Detect which cell encompasses the target text, then output its [X, Y] center coordinate. 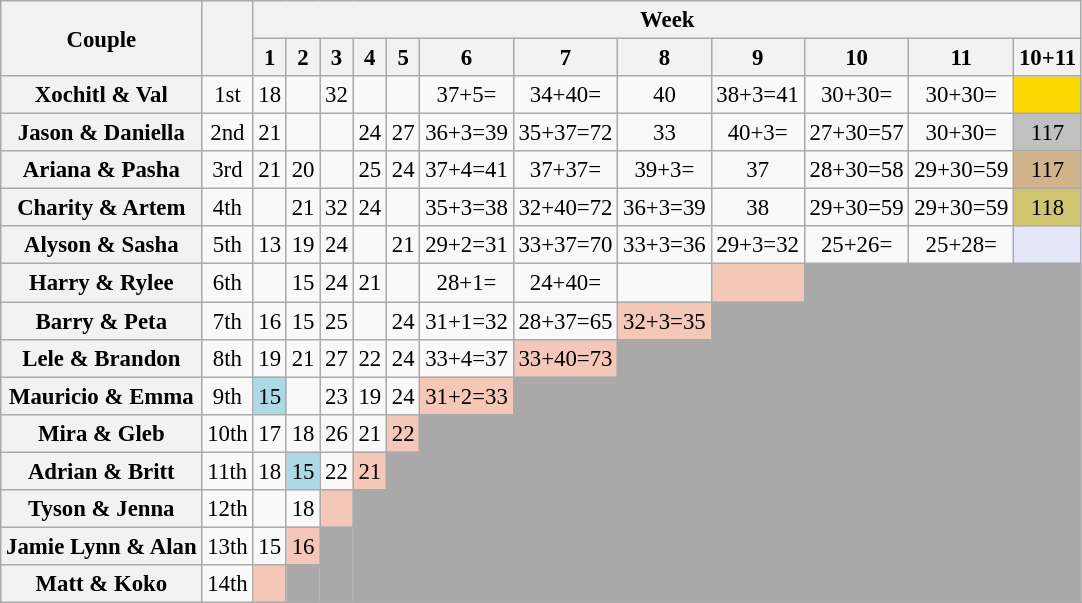
27+30=57 [856, 133]
10th [228, 433]
Mira & Gleb [102, 433]
12th [228, 509]
20 [302, 170]
37+5= [466, 95]
1 [270, 58]
6th [228, 283]
6 [466, 58]
40+3= [758, 133]
28+1= [466, 283]
39+3= [664, 170]
3 [336, 58]
Lele & Brandon [102, 358]
2nd [228, 133]
38 [758, 208]
33 [664, 133]
23 [336, 396]
11 [962, 58]
Barry & Peta [102, 321]
31+2=33 [466, 396]
Couple [102, 38]
Xochitl & Val [102, 95]
10+11 [1048, 58]
Charity & Artem [102, 208]
Adrian & Britt [102, 471]
10 [856, 58]
118 [1048, 208]
13 [270, 245]
2 [302, 58]
33+4=37 [466, 358]
28+30=58 [856, 170]
37 [758, 170]
25+28= [962, 245]
35+3=38 [466, 208]
Ariana & Pasha [102, 170]
Week [667, 20]
9 [758, 58]
40 [664, 95]
Alyson & Sasha [102, 245]
37+37= [566, 170]
26 [336, 433]
7th [228, 321]
25+26= [856, 245]
32+3=35 [664, 321]
4th [228, 208]
24+40= [566, 283]
5th [228, 245]
35+37=72 [566, 133]
14th [228, 584]
1st [228, 95]
34+40= [566, 95]
17 [270, 433]
32+40=72 [566, 208]
31+1=32 [466, 321]
33+3=36 [664, 245]
Jason & Daniella [102, 133]
4 [370, 58]
38+3=41 [758, 95]
5 [402, 58]
29+3=32 [758, 245]
Matt & Koko [102, 584]
9th [228, 396]
33+40=73 [566, 358]
13th [228, 546]
11th [228, 471]
37+4=41 [466, 170]
3rd [228, 170]
Harry & Rylee [102, 283]
28+37=65 [566, 321]
Tyson & Jenna [102, 509]
8th [228, 358]
29+2=31 [466, 245]
8 [664, 58]
Jamie Lynn & Alan [102, 546]
Mauricio & Emma [102, 396]
7 [566, 58]
33+37=70 [566, 245]
